From the cell containing the given text, extract its center point as [X, Y] coordinate. 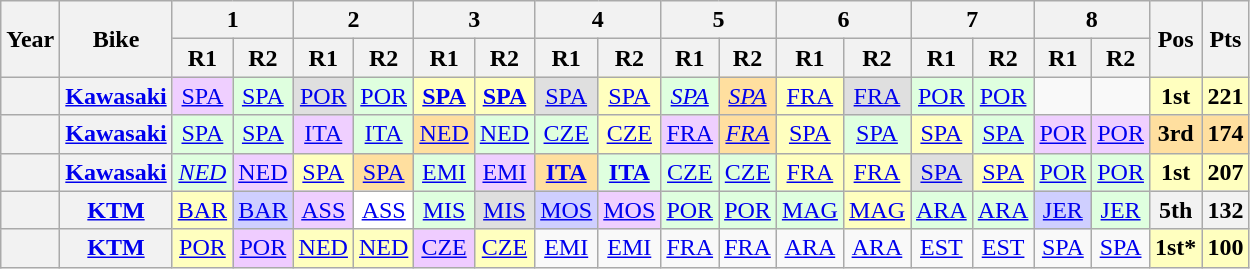
207 [1226, 172]
Year [30, 39]
3rd [1175, 134]
Bike [116, 39]
1st* [1175, 248]
174 [1226, 134]
8 [1092, 20]
100 [1226, 248]
Pts [1226, 39]
Pos [1175, 39]
132 [1226, 210]
7 [972, 20]
221 [1226, 96]
5 [719, 20]
6 [843, 20]
4 [598, 20]
2 [354, 20]
3 [474, 20]
1 [232, 20]
5th [1175, 210]
